Detect which cell encompasses the target text, then output its (X, Y) center coordinate. 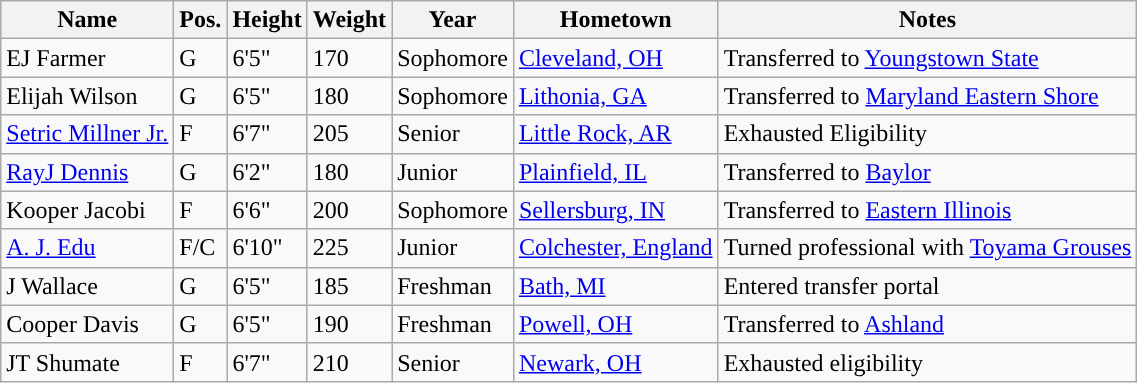
Exhausted Eligibility (928, 134)
Notes (928, 20)
Hometown (616, 20)
Kooper Jacobi (88, 210)
Weight (349, 20)
6'10" (267, 248)
Colchester, England (616, 248)
Transferred to Youngstown State (928, 58)
F/C (200, 248)
Pos. (200, 20)
185 (349, 286)
Bath, MI (616, 286)
170 (349, 58)
Height (267, 20)
6'6" (267, 210)
225 (349, 248)
JT Shumate (88, 362)
Little Rock, AR (616, 134)
190 (349, 324)
Exhausted eligibility (928, 362)
Cleveland, OH (616, 58)
200 (349, 210)
J Wallace (88, 286)
205 (349, 134)
Turned professional with Toyama Grouses (928, 248)
Transferred to Maryland Eastern Shore (928, 96)
Lithonia, GA (616, 96)
210 (349, 362)
Sellersburg, IN (616, 210)
Year (453, 20)
Elijah Wilson (88, 96)
Transferred to Ashland (928, 324)
A. J. Edu (88, 248)
Transferred to Baylor (928, 172)
Powell, OH (616, 324)
Cooper Davis (88, 324)
Name (88, 20)
RayJ Dennis (88, 172)
EJ Farmer (88, 58)
Setric Millner Jr. (88, 134)
Plainfield, IL (616, 172)
Newark, OH (616, 362)
6'2" (267, 172)
Transferred to Eastern Illinois (928, 210)
Entered transfer portal (928, 286)
